Return the (x, y) coordinate for the center point of the cell that contains the specified text.  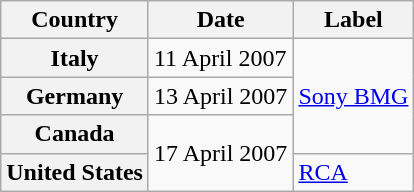
17 April 2007 (220, 153)
Date (220, 20)
Canada (75, 134)
Country (75, 20)
13 April 2007 (220, 96)
Sony BMG (354, 96)
Italy (75, 58)
11 April 2007 (220, 58)
RCA (354, 172)
Label (354, 20)
Germany (75, 96)
United States (75, 172)
